From the cell containing the given text, extract its center point as [X, Y] coordinate. 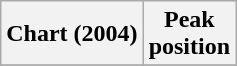
Peakposition [189, 34]
Chart (2004) [72, 34]
